Capture the cell that displays the provided text and extract its [X, Y] central coordinate. 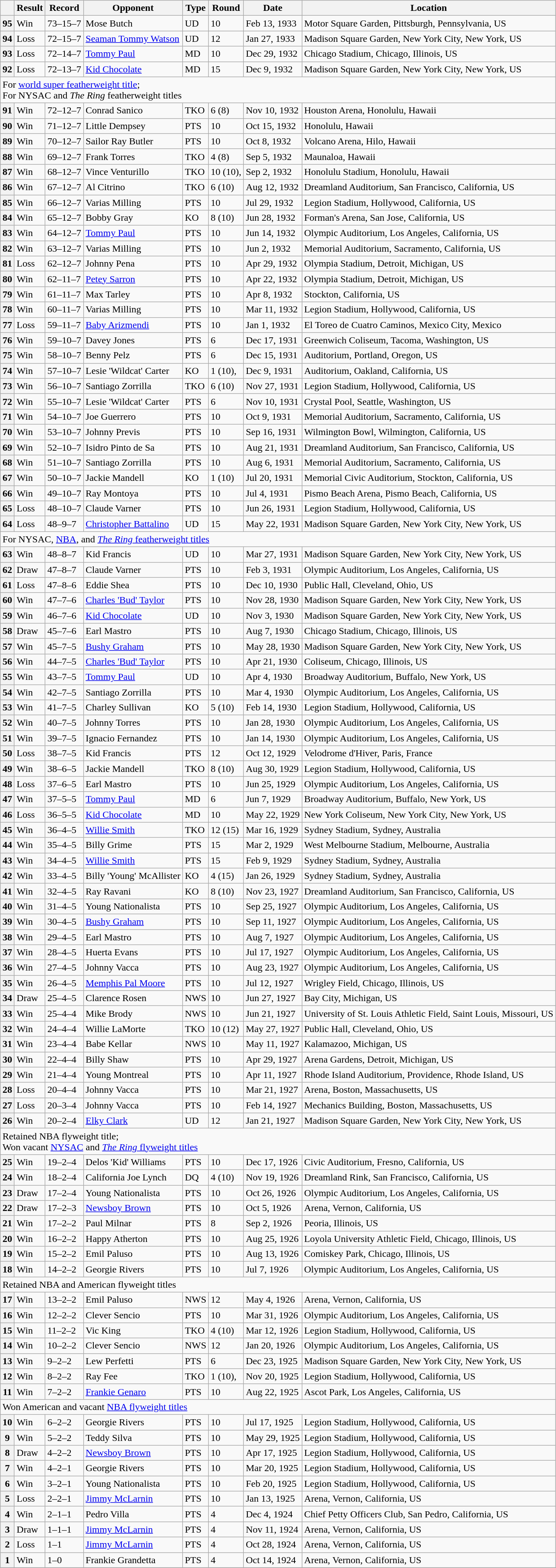
75 [7, 355]
10–2–2 [64, 1346]
Memphis Pal Moore [133, 983]
87 [7, 172]
63–12–7 [64, 248]
Location [428, 8]
36–5–5 [64, 815]
91 [7, 111]
76 [7, 340]
23 [7, 1193]
16–2–2 [64, 1239]
25–4–5 [64, 998]
41 [7, 891]
Nov 28, 1930 [273, 600]
Isidro Pinto de Sa [133, 447]
13 [7, 1361]
Dec 9, 1931 [273, 371]
Maunaloa, Hawaii [428, 156]
Joe Guerrero [133, 417]
Jul 4, 1931 [273, 493]
59 [7, 616]
68 [7, 463]
12–2–2 [64, 1315]
Conrad Sanico [133, 111]
69 [7, 447]
Frankie Grandetta [133, 1560]
49 [7, 769]
73–15–7 [64, 23]
6–2–2 [64, 1422]
Honolulu, Hawaii [428, 126]
31–4–5 [64, 906]
DQ [196, 1177]
Christopher Battalino [133, 524]
81 [7, 264]
Stockton, California, US [428, 294]
83 [7, 233]
48–9–7 [64, 524]
Oct 9, 1931 [273, 417]
Billy Shaw [133, 1059]
37 [7, 952]
79 [7, 294]
72 [7, 401]
Civic Auditorium, Fresno, California, US [428, 1162]
Dec 9, 1932 [273, 69]
Auditorium, Oakland, California, US [428, 371]
8–2–2 [64, 1376]
Jan 14, 1930 [273, 738]
California Joe Lynch [133, 1177]
89 [7, 141]
42 [7, 876]
Sep 16, 1931 [273, 432]
28–4–5 [64, 952]
West Melbourne Stadium, Melbourne, Australia [428, 845]
Arena, Boston, Massachusetts, US [428, 1090]
Nov 27, 1931 [273, 386]
Arena Gardens, Detroit, Michigan, US [428, 1059]
34 [7, 998]
40 [7, 906]
Dreamland Rink, San Francisco, California, US [428, 1177]
Dec 4, 1924 [273, 1514]
Baby Arizmendi [133, 325]
15–2–2 [64, 1254]
66–12–7 [64, 202]
Feb 9, 1929 [273, 860]
73 [7, 386]
24 [7, 1177]
92 [7, 69]
41–7–5 [64, 708]
70 [7, 432]
Apr 4, 1930 [273, 677]
Aug 12, 1932 [273, 187]
Happy Atherton [133, 1239]
9 [7, 1437]
Honolulu Stadium, Honolulu, Hawaii [428, 172]
Willie LaMorte [133, 1029]
Johnny Previs [133, 432]
Greenwich Coliseum, Tacoma, Washington, US [428, 340]
29 [7, 1075]
Paul Milnar [133, 1223]
2–2–1 [64, 1499]
53–10–7 [64, 432]
Date [273, 8]
Memorial Civic Auditorium, Stockton, California, US [428, 478]
71–12–7 [64, 126]
Feb 3, 1931 [273, 570]
Aug 25, 1926 [273, 1239]
Mar 11, 1932 [273, 310]
Result [30, 8]
27–4–5 [64, 968]
Nov 3, 1930 [273, 616]
4–2–1 [64, 1468]
Comiskey Park, Chicago, Illinois, US [428, 1254]
19 [7, 1254]
14–2–2 [64, 1269]
37–6–5 [64, 784]
Aug 21, 1931 [273, 447]
21–4–4 [64, 1075]
50–10–7 [64, 478]
9–2–2 [64, 1361]
Crystal Pool, Seattle, Washington, US [428, 401]
Aug 30, 1929 [273, 769]
Ascot Park, Los Angeles, California, US [428, 1391]
Oct 5, 1926 [273, 1208]
Aug 13, 1926 [273, 1254]
85 [7, 202]
Clarence Rosen [133, 998]
Jan 20, 1926 [273, 1346]
Feb 13, 1933 [273, 23]
Nov 19, 1926 [273, 1177]
51–10–7 [64, 463]
Al Citrino [133, 187]
Jan 27, 1933 [273, 39]
44–7–5 [64, 661]
27 [7, 1105]
5–2–2 [64, 1437]
84 [7, 218]
For world super featherweight title;For NYSAC and The Ring featherweight titles [278, 90]
Dec 29, 1932 [273, 54]
59–11–7 [64, 325]
Jun 27, 1927 [273, 998]
Nov 23, 1927 [273, 891]
18 [7, 1269]
47 [7, 799]
28 [7, 1090]
59–10–7 [64, 340]
1–1–1 [64, 1529]
Jan 1, 1932 [273, 325]
University of St. Louis Athletic Field, Saint Louis, Missouri, US [428, 1014]
Seaman Tommy Watson [133, 39]
Aug 7, 1930 [273, 631]
45–7–5 [64, 646]
63 [7, 554]
Jun 14, 1932 [273, 233]
Ray Montoya [133, 493]
11–2–2 [64, 1330]
72–13–7 [64, 69]
71 [7, 417]
Babe Kellar [133, 1044]
For NYSAC, NBA, and The Ring featherweight titles [278, 539]
Peoria, Illinois, US [428, 1223]
67 [7, 478]
10 (10), [226, 172]
Max Tarley [133, 294]
35 [7, 983]
22–4–4 [64, 1059]
Jun 28, 1932 [273, 218]
30 [7, 1059]
3–2–1 [64, 1484]
Mar 21, 1927 [273, 1090]
Jun 25, 1929 [273, 784]
78 [7, 310]
Bobby Gray [133, 218]
95 [7, 23]
31 [7, 1044]
Elky Clark [133, 1121]
58 [7, 631]
Feb 14, 1930 [273, 708]
Lew Perfetti [133, 1361]
Auditorium, Portland, Oregon, US [428, 355]
48–8–7 [64, 554]
14 [7, 1346]
Oct 26, 1926 [273, 1193]
Young Montreal [133, 1075]
El Toreo de Cuatro Caminos, Mexico City, Mexico [428, 325]
Loyola University Athletic Field, Chicago, Illinois, US [428, 1239]
48–10–7 [64, 509]
Oct 14, 1924 [273, 1560]
26–4–5 [64, 983]
50 [7, 753]
Jul 7, 1926 [273, 1269]
Apr 8, 1932 [273, 294]
30–4–5 [64, 922]
Sep 11, 1927 [273, 922]
Kalamazoo, Michigan, US [428, 1044]
22 [7, 1208]
13–2–2 [64, 1300]
Vince Venturillo [133, 172]
Frankie Genaro [133, 1391]
86 [7, 187]
Charley Sullivan [133, 708]
Jun 26, 1931 [273, 509]
Forman's Arena, San Jose, California, US [428, 218]
80 [7, 279]
Jan 26, 1929 [273, 876]
Huerta Evans [133, 952]
45–7–6 [64, 631]
4 (15) [226, 876]
Chief Petty Officers Club, San Pedro, California, US [428, 1514]
36–4–5 [64, 830]
Round [226, 8]
Mike Brody [133, 1014]
Frank Torres [133, 156]
93 [7, 54]
Oct 28, 1924 [273, 1545]
Dec 15, 1931 [273, 355]
68–12–7 [64, 172]
2 [7, 1545]
Feb 20, 1925 [273, 1484]
Jun 2, 1932 [273, 248]
37–5–5 [64, 799]
47–8–6 [64, 585]
57–10–7 [64, 371]
61 [7, 585]
38 [7, 937]
Dec 17, 1931 [273, 340]
Mar 4, 1930 [273, 692]
Nov 11, 1924 [273, 1529]
Type [196, 8]
10 (12) [226, 1029]
5 [7, 1499]
16 [7, 1315]
2–1–1 [64, 1514]
Aug 23, 1927 [273, 968]
25–4–4 [64, 1014]
62 [7, 570]
Aug 6, 1931 [273, 463]
23–4–4 [64, 1044]
Aug 22, 1925 [273, 1391]
Jan 28, 1930 [273, 723]
61–11–7 [64, 294]
Petey Sarron [133, 279]
54 [7, 692]
46–7–6 [64, 616]
Benny Pelz [133, 355]
38–6–5 [64, 769]
52–10–7 [64, 447]
18–2–4 [64, 1177]
May 29, 1925 [273, 1437]
11 [7, 1391]
Sep 25, 1927 [273, 906]
24–4–4 [64, 1029]
May 4, 1926 [273, 1300]
82 [7, 248]
4 (8) [226, 156]
39–7–5 [64, 738]
88 [7, 156]
72–12–7 [64, 111]
New York Coliseum, New York City, New York, US [428, 815]
May 28, 1930 [273, 646]
48 [7, 784]
Delos 'Kid' Williams [133, 1162]
Oct 15, 1932 [273, 126]
Velodrome d'Hiver, Paris, France [428, 753]
Won American and vacant NBA flyweight titles [278, 1407]
3 [7, 1529]
Apr 29, 1927 [273, 1059]
94 [7, 39]
Teddy Silva [133, 1437]
69–12–7 [64, 156]
Oct 8, 1932 [273, 141]
Billy Grime [133, 845]
Wrigley Field, Chicago, Illinois, US [428, 983]
72–15–7 [64, 39]
44 [7, 845]
39 [7, 922]
77 [7, 325]
4–2–2 [64, 1453]
74 [7, 371]
Ray Ravani [133, 891]
21 [7, 1223]
33 [7, 1014]
62–12–7 [64, 264]
Mechanics Building, Boston, Massachusetts, US [428, 1105]
72–14–7 [64, 54]
Mar 20, 1925 [273, 1468]
56 [7, 661]
64–12–7 [64, 233]
Rhode Island Auditorium, Providence, Rhode Island, US [428, 1075]
17–2–4 [64, 1193]
Jan 13, 1925 [273, 1499]
46 [7, 815]
1 [7, 1560]
42–7–5 [64, 692]
Mar 27, 1931 [273, 554]
1–0 [64, 1560]
17 [7, 1300]
56–10–7 [64, 386]
Jul 20, 1931 [273, 478]
Dec 10, 1930 [273, 585]
Davey Jones [133, 340]
Jun 7, 1929 [273, 799]
6 (8) [226, 111]
32–4–5 [64, 891]
65–12–7 [64, 218]
Sep 2, 1932 [273, 172]
Sep 2, 1926 [273, 1223]
Nov 20, 1925 [273, 1376]
Retained NBA flyweight title;Won vacant NYSAC and The Ring flyweight titles [278, 1141]
Oct 12, 1929 [273, 753]
70–12–7 [64, 141]
55 [7, 677]
Johnny Pena [133, 264]
1 (10) [226, 478]
60 [7, 600]
Mar 31, 1926 [273, 1315]
Eddie Shea [133, 585]
Opponent [133, 8]
47–7–6 [64, 600]
62–11–7 [64, 279]
Apr 21, 1930 [273, 661]
Ignacio Fernandez [133, 738]
1–1 [64, 1545]
Vic King [133, 1330]
20 [7, 1239]
20–2–4 [64, 1121]
Feb 14, 1927 [273, 1105]
Nov 10, 1931 [273, 401]
Retained NBA and American flyweight titles [278, 1285]
Sailor Ray Butler [133, 141]
90 [7, 126]
Coliseum, Chicago, Illinois, US [428, 661]
Houston Arena, Honolulu, Hawaii [428, 111]
Dec 23, 1925 [273, 1361]
45 [7, 830]
53 [7, 708]
33–4–5 [64, 876]
Apr 29, 1932 [273, 264]
Pismo Beach Arena, Pismo Beach, California, US [428, 493]
Jun 21, 1927 [273, 1014]
Record [64, 8]
May 22, 1929 [273, 815]
Little Dempsey [133, 126]
55–10–7 [64, 401]
Nov 10, 1932 [273, 111]
Jul 29, 1932 [273, 202]
64 [7, 524]
7–2–2 [64, 1391]
34–4–5 [64, 860]
40–7–5 [64, 723]
Ray Fee [133, 1376]
Apr 11, 1927 [273, 1075]
26 [7, 1121]
60–11–7 [64, 310]
Mar 16, 1929 [273, 830]
49–10–7 [64, 493]
52 [7, 723]
54–10–7 [64, 417]
Jul 17, 1927 [273, 952]
Jan 21, 1927 [273, 1121]
Jul 12, 1927 [273, 983]
17–2–3 [64, 1208]
Mar 2, 1929 [273, 845]
Sep 5, 1932 [273, 156]
Apr 17, 1925 [273, 1453]
Volcano Arena, Hilo, Hawaii [428, 141]
May 27, 1927 [273, 1029]
Aug 7, 1927 [273, 937]
35–4–5 [64, 845]
43–7–5 [64, 677]
38–7–5 [64, 753]
29–4–5 [64, 937]
May 22, 1931 [273, 524]
32 [7, 1029]
Wilmington Bowl, Wilmington, California, US [428, 432]
20–3–4 [64, 1105]
7 [7, 1468]
Johnny Torres [133, 723]
Bay City, Michigan, US [428, 998]
36 [7, 968]
47–8–7 [64, 570]
65 [7, 509]
Mose Butch [133, 23]
Mar 12, 1926 [273, 1330]
57 [7, 646]
Apr 22, 1932 [273, 279]
5 (10) [226, 708]
67–12–7 [64, 187]
58–10–7 [64, 355]
Dec 17, 1926 [273, 1162]
20–4–4 [64, 1090]
19–2–4 [64, 1162]
May 11, 1927 [273, 1044]
Pedro Villa [133, 1514]
43 [7, 860]
Jul 17, 1925 [273, 1422]
Billy 'Young' McAllister [133, 876]
12 (15) [226, 830]
25 [7, 1162]
51 [7, 738]
17–2–2 [64, 1223]
66 [7, 493]
Motor Square Garden, Pittsburgh, Pennsylvania, US [428, 23]
